Provide the [X, Y] coordinate of the cell's center where the given text is located.  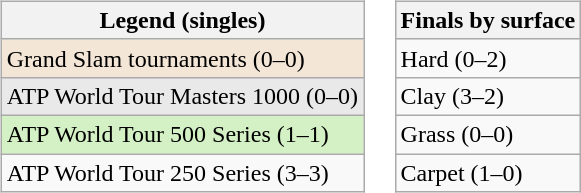
ATP World Tour Masters 1000 (0–0) [182, 96]
Finals by surface [488, 20]
Carpet (1–0) [488, 173]
Grass (0–0) [488, 134]
ATP World Tour 500 Series (1–1) [182, 134]
Clay (3–2) [488, 96]
Legend (singles) [182, 20]
Hard (0–2) [488, 58]
ATP World Tour 250 Series (3–3) [182, 173]
Grand Slam tournaments (0–0) [182, 58]
